Output the [X, Y] coordinate of the center of the cell containing the given text.  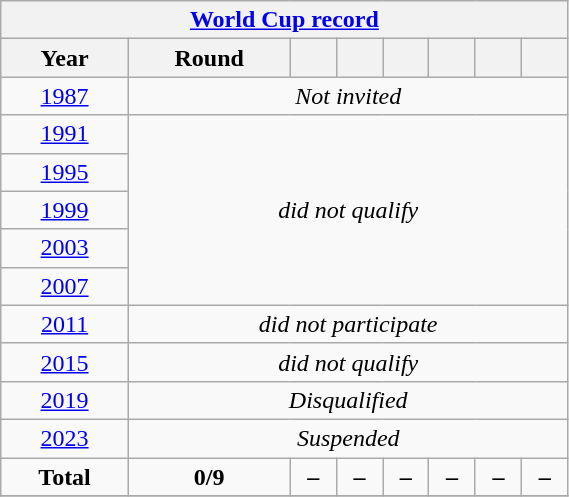
1987 [65, 96]
Suspended [348, 438]
Not invited [348, 96]
Year [65, 58]
1995 [65, 172]
Round [209, 58]
0/9 [209, 477]
2007 [65, 286]
Total [65, 477]
2015 [65, 362]
2011 [65, 324]
World Cup record [284, 20]
did not participate [348, 324]
2019 [65, 400]
2023 [65, 438]
1991 [65, 134]
Disqualified [348, 400]
2003 [65, 248]
1999 [65, 210]
